From the cell containing the given text, extract its center point as (X, Y) coordinate. 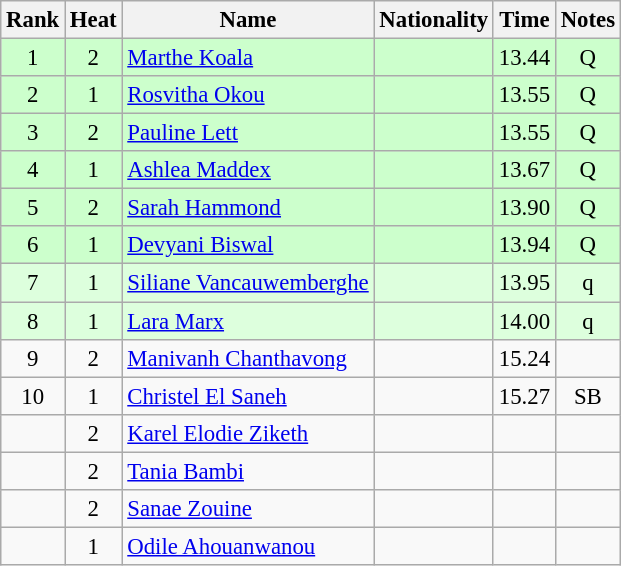
5 (33, 208)
Nationality (434, 20)
Rosvitha Okou (248, 95)
4 (33, 170)
Devyani Biswal (248, 245)
Sarah Hammond (248, 208)
13.94 (524, 245)
3 (33, 133)
13.90 (524, 208)
9 (33, 358)
Odile Ahouanwanou (248, 546)
Ashlea Maddex (248, 170)
13.95 (524, 283)
Lara Marx (248, 321)
8 (33, 321)
7 (33, 283)
SB (588, 396)
Christel El Saneh (248, 396)
14.00 (524, 321)
13.67 (524, 170)
13.44 (524, 58)
Notes (588, 20)
Manivanh Chanthavong (248, 358)
Name (248, 20)
Pauline Lett (248, 133)
15.24 (524, 358)
Siliane Vancauwemberghe (248, 283)
15.27 (524, 396)
Karel Elodie Ziketh (248, 433)
Heat (94, 20)
Marthe Koala (248, 58)
Sanae Zouine (248, 509)
6 (33, 245)
Tania Bambi (248, 471)
10 (33, 396)
Time (524, 20)
Rank (33, 20)
